Provide the (X, Y) coordinate of the cell's center where the given text is located.  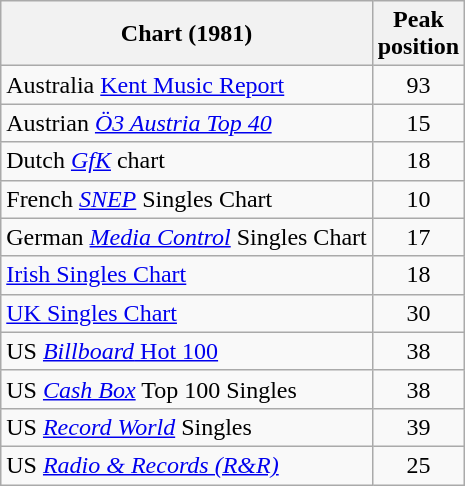
US Record World Singles (186, 427)
Dutch GfK chart (186, 161)
Australia Kent Music Report (186, 85)
Austrian Ö3 Austria Top 40 (186, 123)
25 (418, 465)
Irish Singles Chart (186, 275)
Chart (1981) (186, 34)
39 (418, 427)
17 (418, 237)
US Billboard Hot 100 (186, 351)
30 (418, 313)
US Cash Box Top 100 Singles (186, 389)
93 (418, 85)
10 (418, 199)
UK Singles Chart (186, 313)
French SNEP Singles Chart (186, 199)
US Radio & Records (R&R) (186, 465)
German Media Control Singles Chart (186, 237)
Peakposition (418, 34)
15 (418, 123)
